Extract the [x, y] coordinate from the center of the cell holding the provided text.  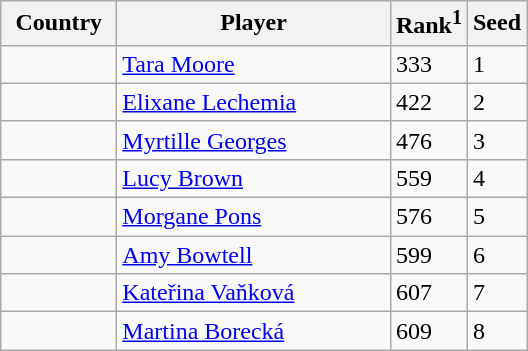
576 [428, 217]
559 [428, 178]
Player [254, 24]
1 [496, 64]
Seed [496, 24]
599 [428, 255]
422 [428, 102]
2 [496, 102]
6 [496, 255]
609 [428, 331]
7 [496, 293]
Rank1 [428, 24]
4 [496, 178]
Myrtille Georges [254, 140]
Lucy Brown [254, 178]
Country [59, 24]
Kateřina Vaňková [254, 293]
333 [428, 64]
Tara Moore [254, 64]
607 [428, 293]
476 [428, 140]
3 [496, 140]
8 [496, 331]
5 [496, 217]
Martina Borecká [254, 331]
Elixane Lechemia [254, 102]
Amy Bowtell [254, 255]
Morgane Pons [254, 217]
